Extract the [X, Y] coordinate from the center of the cell holding the provided text.  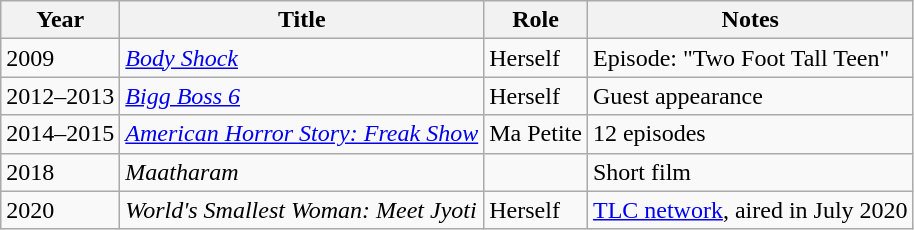
Ma Petite [536, 134]
Role [536, 20]
Title [302, 20]
World's Smallest Woman: Meet Jyoti [302, 210]
Maatharam [302, 172]
Bigg Boss 6 [302, 96]
Guest appearance [750, 96]
2020 [60, 210]
Notes [750, 20]
Short film [750, 172]
TLC network, aired in July 2020 [750, 210]
Year [60, 20]
2014–2015 [60, 134]
2012–2013 [60, 96]
2009 [60, 58]
2018 [60, 172]
American Horror Story: Freak Show [302, 134]
12 episodes [750, 134]
Episode: "Two Foot Tall Teen" [750, 58]
Body Shock [302, 58]
